Locate the cell with the specified text and output its (x, y) center coordinate. 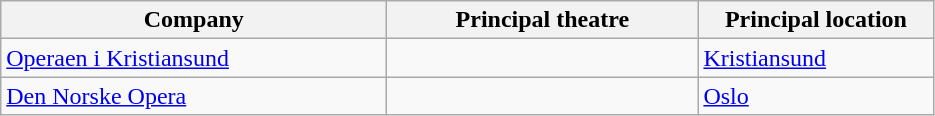
Company (194, 20)
Den Norske Opera (194, 96)
Operaen i Kristiansund (194, 58)
Principal location (816, 20)
Kristiansund (816, 58)
Principal theatre (542, 20)
Oslo (816, 96)
